Return the (X, Y) coordinate for the center point of the cell that contains the specified text.  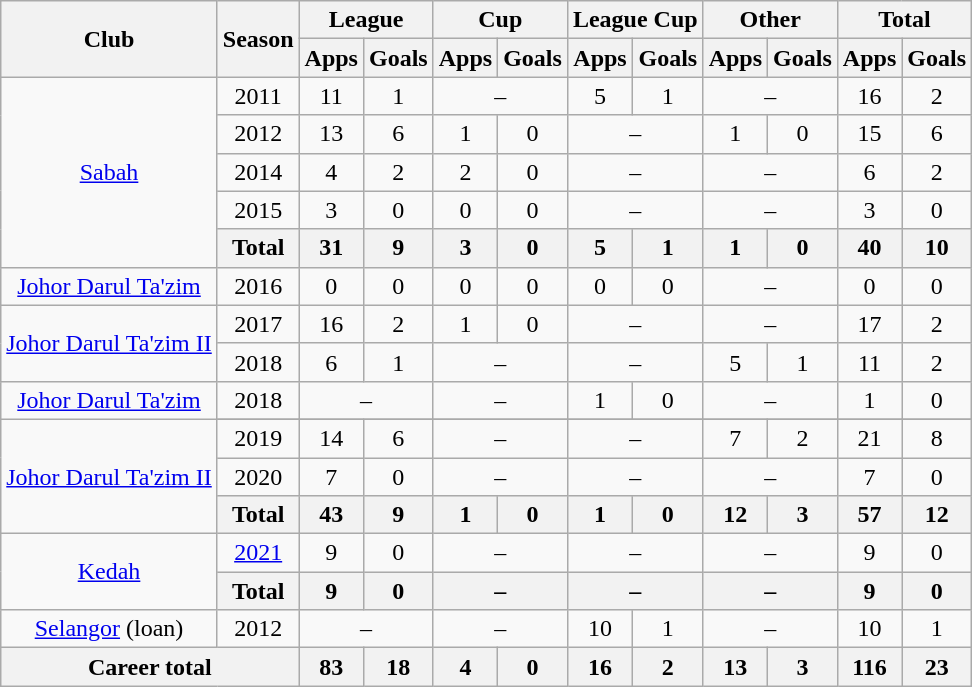
2015 (258, 210)
40 (869, 248)
Other (770, 20)
14 (331, 438)
8 (937, 438)
Career total (150, 667)
2021 (258, 553)
23 (937, 667)
2016 (258, 286)
2020 (258, 477)
Selangor (loan) (110, 629)
Season (258, 39)
2014 (258, 172)
21 (869, 438)
116 (869, 667)
Cup (500, 20)
2019 (258, 438)
18 (398, 667)
15 (869, 134)
43 (331, 515)
57 (869, 515)
Sabah (110, 172)
2011 (258, 96)
2017 (258, 324)
17 (869, 324)
83 (331, 667)
31 (331, 248)
League Cup (635, 20)
Kedah (110, 572)
League (366, 20)
Club (110, 39)
